Provide the [X, Y] coordinate of the cell's center where the given text is located.  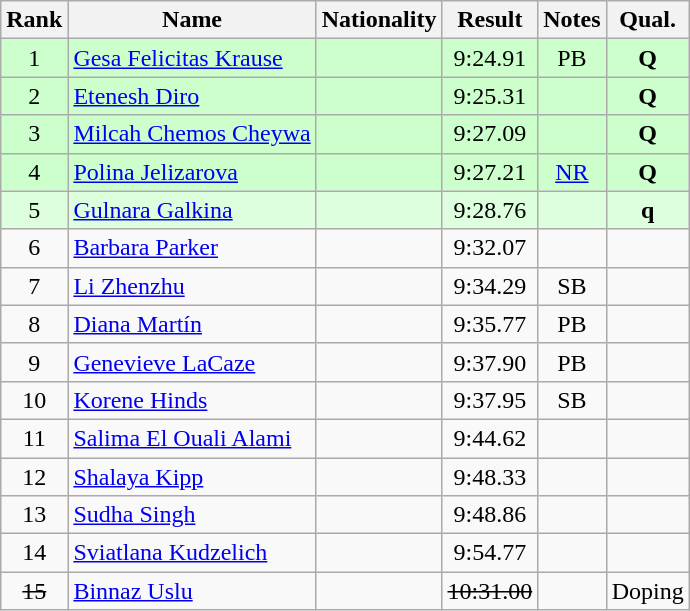
Barbara Parker [192, 248]
9:32.07 [490, 248]
9:37.90 [490, 362]
Korene Hinds [192, 400]
9:27.21 [490, 172]
12 [34, 477]
6 [34, 248]
Shalaya Kipp [192, 477]
10:31.00 [490, 591]
Name [192, 20]
15 [34, 591]
10 [34, 400]
9:35.77 [490, 324]
Polina Jelizarova [192, 172]
Gesa Felicitas Krause [192, 58]
1 [34, 58]
Doping [648, 591]
9:24.91 [490, 58]
4 [34, 172]
Qual. [648, 20]
7 [34, 286]
8 [34, 324]
3 [34, 134]
9:54.77 [490, 553]
Sviatlana Kudzelich [192, 553]
9:34.29 [490, 286]
9:37.95 [490, 400]
Diana Martín [192, 324]
2 [34, 96]
9:44.62 [490, 438]
Salima El Ouali Alami [192, 438]
Gulnara Galkina [192, 210]
5 [34, 210]
Binnaz Uslu [192, 591]
9:25.31 [490, 96]
9:48.86 [490, 515]
9:27.09 [490, 134]
9 [34, 362]
Genevieve LaCaze [192, 362]
Milcah Chemos Cheywa [192, 134]
Sudha Singh [192, 515]
Li Zhenzhu [192, 286]
13 [34, 515]
Etenesh Diro [192, 96]
q [648, 210]
Notes [572, 20]
Nationality [379, 20]
9:28.76 [490, 210]
Result [490, 20]
9:48.33 [490, 477]
11 [34, 438]
14 [34, 553]
NR [572, 172]
Rank [34, 20]
